From the cell containing the given text, extract its center point as [X, Y] coordinate. 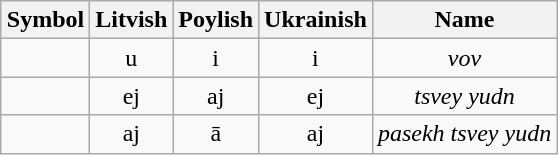
Litvish [132, 20]
u [132, 58]
pasekh tsvey yudn [464, 134]
Symbol [45, 20]
tsvey yudn [464, 96]
vov [464, 58]
Poylish [216, 20]
Name [464, 20]
ā [216, 134]
Ukrainish [316, 20]
